Determine the (X, Y) coordinate at the center of the cell enclosing the given text.  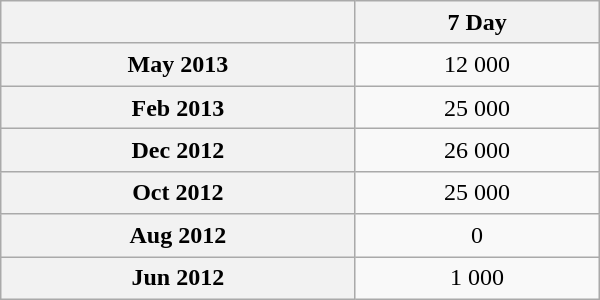
Oct 2012 (178, 192)
Aug 2012 (178, 236)
Feb 2013 (178, 108)
1 000 (477, 278)
26 000 (477, 150)
Jun 2012 (178, 278)
0 (477, 236)
7 Day (477, 22)
Dec 2012 (178, 150)
May 2013 (178, 64)
12 000 (477, 64)
